Determine the [x, y] coordinate at the center of the cell enclosing the given text.  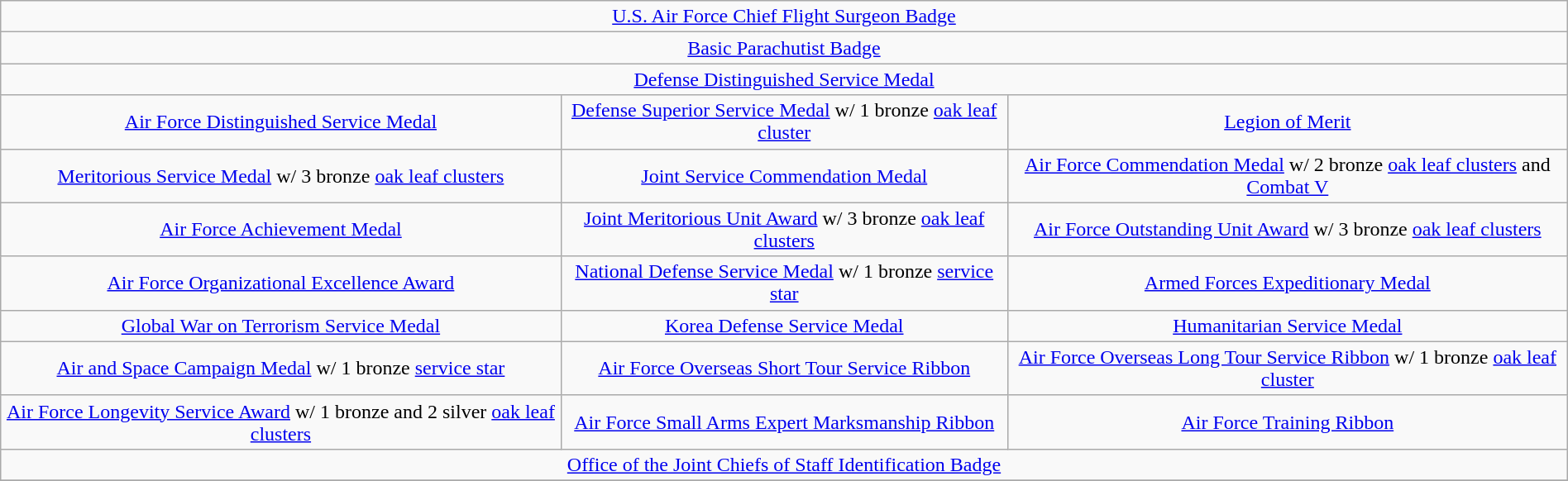
Air Force Commendation Medal w/ 2 bronze oak leaf clusters and Combat V [1287, 175]
Humanitarian Service Medal [1287, 326]
Global War on Terrorism Service Medal [281, 326]
Basic Parachutist Badge [784, 48]
Air Force Organizational Excellence Award [281, 283]
Legion of Merit [1287, 122]
Air Force Outstanding Unit Award w/ 3 bronze oak leaf clusters [1287, 230]
National Defense Service Medal w/ 1 bronze service star [784, 283]
Air Force Overseas Short Tour Service Ribbon [784, 369]
Air Force Training Ribbon [1287, 421]
Air Force Achievement Medal [281, 230]
Defense Superior Service Medal w/ 1 bronze oak leaf cluster [784, 122]
Air Force Distinguished Service Medal [281, 122]
Korea Defense Service Medal [784, 326]
Defense Distinguished Service Medal [784, 79]
U.S. Air Force Chief Flight Surgeon Badge [784, 17]
Armed Forces Expeditionary Medal [1287, 283]
Joint Meritorious Unit Award w/ 3 bronze oak leaf clusters [784, 230]
Air Force Small Arms Expert Marksmanship Ribbon [784, 421]
Air and Space Campaign Medal w/ 1 bronze service star [281, 369]
Joint Service Commendation Medal [784, 175]
Air Force Overseas Long Tour Service Ribbon w/ 1 bronze oak leaf cluster [1287, 369]
Meritorious Service Medal w/ 3 bronze oak leaf clusters [281, 175]
Air Force Longevity Service Award w/ 1 bronze and 2 silver oak leaf clusters [281, 421]
Office of the Joint Chiefs of Staff Identification Badge [784, 464]
